Search for the cell housing the specified text and yield its [X, Y] center coordinate. 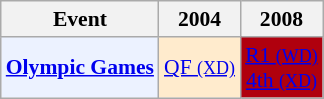
QF (XD) [200, 68]
Olympic Games [80, 68]
Event [80, 19]
2004 [200, 19]
R1 (WD) 4th (XD) [282, 68]
2008 [282, 19]
